Capture the cell that displays the provided text and extract its (X, Y) central coordinate. 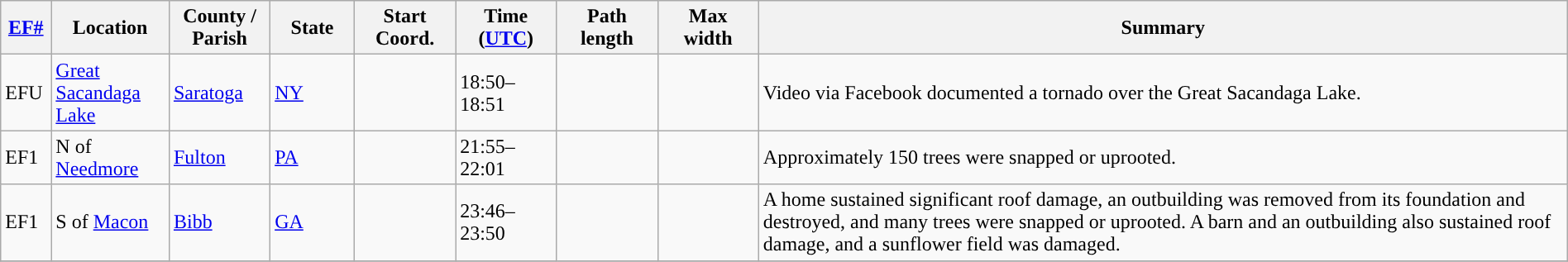
Bibb (219, 222)
Start Coord. (404, 28)
Saratoga (219, 93)
N of Needmore (111, 157)
23:46–23:50 (506, 222)
GA (313, 222)
Summary (1163, 28)
EF# (26, 28)
21:55–22:01 (506, 157)
S of Macon (111, 222)
Path length (607, 28)
Great Sacandaga Lake (111, 93)
Time (UTC) (506, 28)
Location (111, 28)
EFU (26, 93)
County / Parish (219, 28)
State (313, 28)
PA (313, 157)
Video via Facebook documented a tornado over the Great Sacandaga Lake. (1163, 93)
Max width (708, 28)
Approximately 150 trees were snapped or uprooted. (1163, 157)
18:50–18:51 (506, 93)
Fulton (219, 157)
NY (313, 93)
